From the cell containing the given text, extract its center point as (x, y) coordinate. 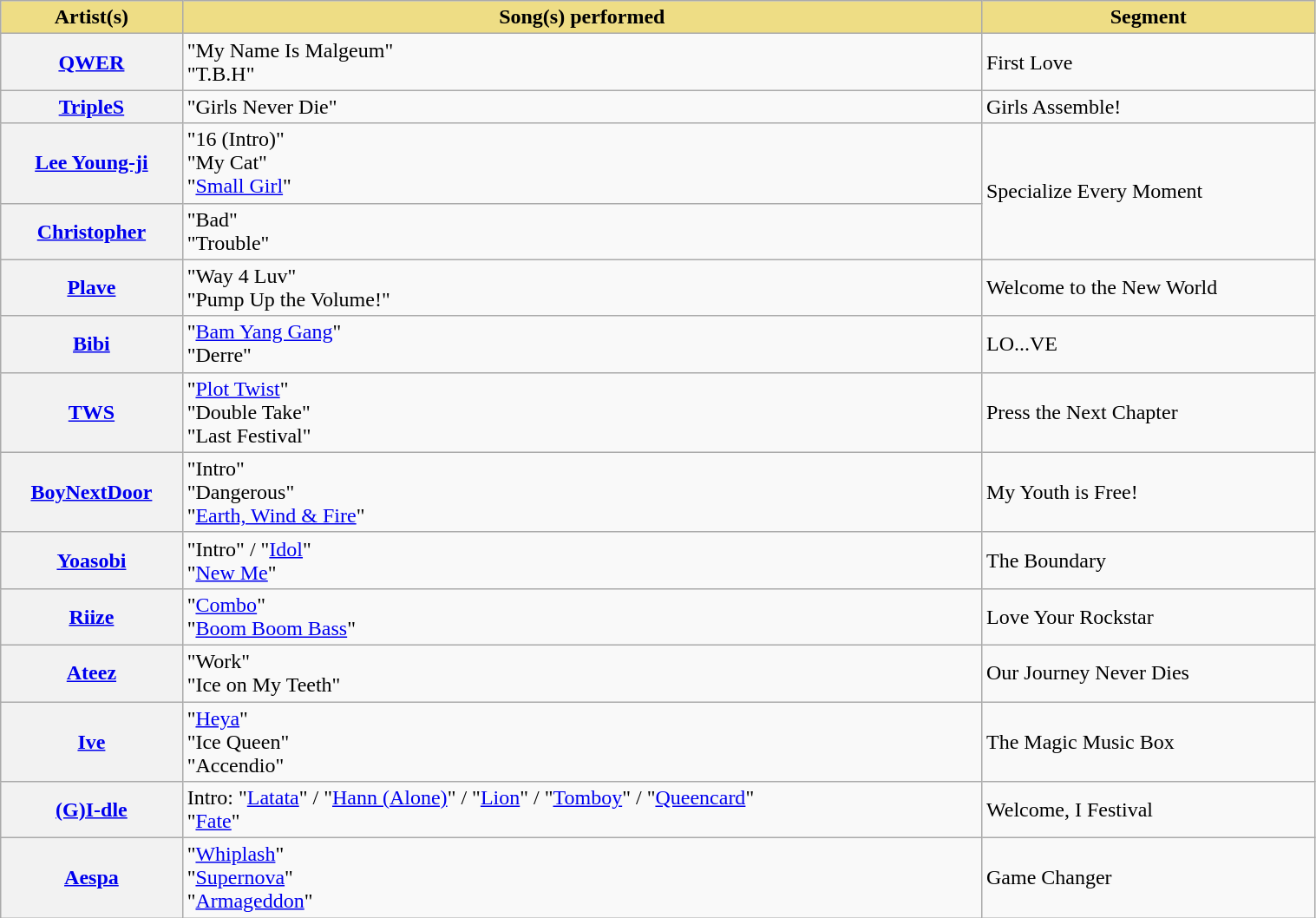
TripleS (92, 107)
QWER (92, 62)
"Plot Twist" "Double Take" "Last Festival" (581, 412)
"Combo" "Boom Boom Bass" (581, 616)
Bibi (92, 344)
Press the Next Chapter (1149, 412)
Lee Young-ji (92, 163)
Game Changer (1149, 878)
"Way 4 Luv" "Pump Up the Volume!" (581, 288)
Our Journey Never Dies (1149, 673)
"Intro" "Dangerous" "Earth, Wind & Fire" (581, 492)
"Heya" "Ice Queen" "Accendio" (581, 741)
Yoasobi (92, 561)
Segment (1149, 17)
Riize (92, 616)
"Girls Never Die" (581, 107)
Christopher (92, 231)
Welcome, I Festival (1149, 810)
Artist(s) (92, 17)
Love Your Rockstar (1149, 616)
"Work" "Ice on My Teeth" (581, 673)
"Intro" / "Idol" "New Me" (581, 561)
"Bam Yang Gang" "Derre" (581, 344)
BoyNextDoor (92, 492)
Aespa (92, 878)
The Boundary (1149, 561)
My Youth is Free! (1149, 492)
Intro: "Latata" / "Hann (Alone)" / "Lion" / "Tomboy" / "Queencard" "Fate" (581, 810)
"Bad" "Trouble" (581, 231)
LO...VE (1149, 344)
Song(s) performed (581, 17)
Ive (92, 741)
Welcome to the New World (1149, 288)
"My Name Is Malgeum" "T.B.H" (581, 62)
"Whiplash" "Supernova" "Armageddon" (581, 878)
Girls Assemble! (1149, 107)
First Love (1149, 62)
The Magic Music Box (1149, 741)
Ateez (92, 673)
"16 (Intro)" "My Cat" "Small Girl" (581, 163)
Plave (92, 288)
Specialize Every Moment (1149, 191)
(G)I-dle (92, 810)
TWS (92, 412)
